Extract the [x, y] coordinate from the center of the cell holding the provided text.  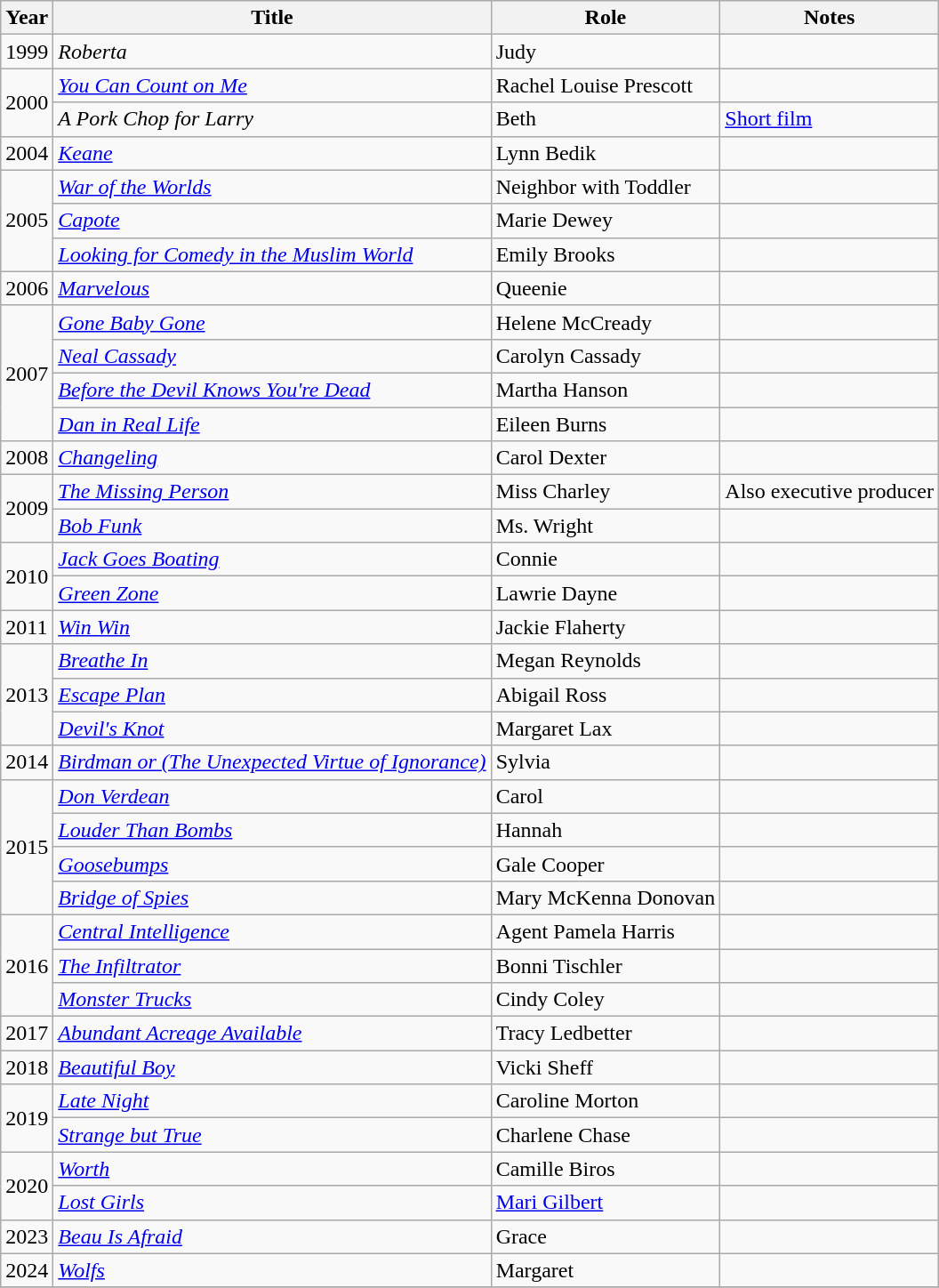
2019 [27, 1118]
Marvelous [272, 288]
Megan Reynolds [606, 661]
Neal Cassady [272, 356]
Sylvia [606, 762]
2014 [27, 762]
Louder Than Bombs [272, 830]
Carolyn Cassady [606, 356]
Central Intelligence [272, 931]
Year [27, 18]
Also executive producer [830, 492]
2018 [27, 1067]
Marie Dewey [606, 221]
1999 [27, 52]
Charlene Chase [606, 1135]
Don Verdean [272, 796]
2015 [27, 847]
Capote [272, 221]
Before the Devil Knows You're Dead [272, 390]
Miss Charley [606, 492]
Green Zone [272, 593]
Bridge of Spies [272, 898]
Strange but True [272, 1135]
Martha Hanson [606, 390]
Lawrie Dayne [606, 593]
Role [606, 18]
Lost Girls [272, 1203]
Beth [606, 119]
2000 [27, 102]
Short film [830, 119]
2005 [27, 221]
2011 [27, 627]
Looking for Comedy in the Muslim World [272, 254]
2020 [27, 1186]
Bob Funk [272, 526]
Dan in Real Life [272, 424]
Breathe In [272, 661]
War of the Worlds [272, 187]
2010 [27, 576]
Roberta [272, 52]
Lynn Bedik [606, 153]
Bonni Tischler [606, 965]
Carol [606, 796]
Neighbor with Toddler [606, 187]
2009 [27, 509]
Agent Pamela Harris [606, 931]
Monster Trucks [272, 1000]
Jack Goes Boating [272, 559]
Win Win [272, 627]
Gone Baby Gone [272, 322]
Rachel Louise Prescott [606, 85]
Queenie [606, 288]
You Can Count on Me [272, 85]
Notes [830, 18]
2024 [27, 1270]
A Pork Chop for Larry [272, 119]
Devil's Knot [272, 729]
2007 [27, 373]
The Infiltrator [272, 965]
Changeling [272, 458]
Beau Is Afraid [272, 1236]
2006 [27, 288]
Grace [606, 1236]
2017 [27, 1034]
Late Night [272, 1101]
2008 [27, 458]
Mary McKenna Donovan [606, 898]
Judy [606, 52]
2016 [27, 965]
Helene McCready [606, 322]
Jackie Flaherty [606, 627]
Carol Dexter [606, 458]
Tracy Ledbetter [606, 1034]
Gale Cooper [606, 864]
Beautiful Boy [272, 1067]
Caroline Morton [606, 1101]
Connie [606, 559]
2004 [27, 153]
Ms. Wright [606, 526]
Birdman or (The Unexpected Virtue of Ignorance) [272, 762]
The Missing Person [272, 492]
Vicki Sheff [606, 1067]
2013 [27, 695]
Eileen Burns [606, 424]
Margaret Lax [606, 729]
Worth [272, 1169]
Escape Plan [272, 695]
Abigail Ross [606, 695]
Margaret [606, 1270]
Abundant Acreage Available [272, 1034]
Emily Brooks [606, 254]
Goosebumps [272, 864]
Hannah [606, 830]
Cindy Coley [606, 1000]
2023 [27, 1236]
Camille Biros [606, 1169]
Title [272, 18]
Mari Gilbert [606, 1203]
Wolfs [272, 1270]
Keane [272, 153]
